Search for the cell housing the specified text and yield its [x, y] center coordinate. 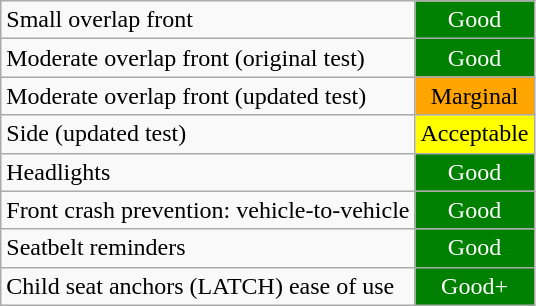
Front crash prevention: vehicle-to-vehicle [208, 210]
Headlights [208, 172]
Acceptable [474, 134]
Marginal [474, 96]
Seatbelt reminders [208, 248]
Moderate overlap front (original test) [208, 58]
Good+ [474, 286]
Child seat anchors (LATCH) ease of use [208, 286]
Side (updated test) [208, 134]
Small overlap front [208, 20]
Moderate overlap front (updated test) [208, 96]
